Search for the cell housing the specified text and yield its [X, Y] center coordinate. 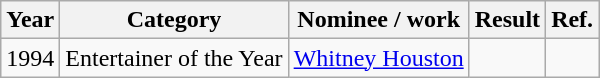
1994 [30, 58]
Entertainer of the Year [174, 58]
Whitney Houston [378, 58]
Category [174, 20]
Ref. [572, 20]
Result [507, 20]
Nominee / work [378, 20]
Year [30, 20]
